Output the [x, y] coordinate of the center of the cell containing the given text.  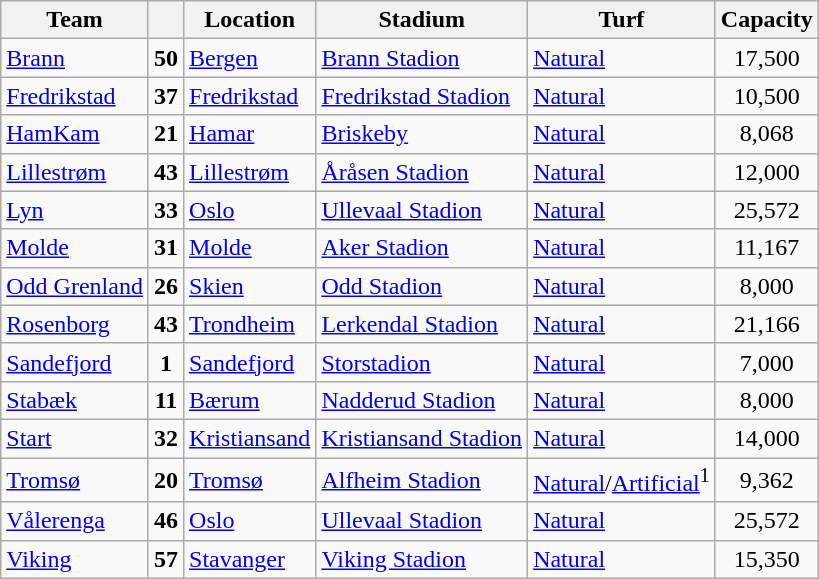
21,166 [766, 324]
46 [166, 521]
Alfheim Stadion [422, 480]
Lyn [75, 210]
Trondheim [250, 324]
57 [166, 559]
Skien [250, 286]
15,350 [766, 559]
HamKam [75, 134]
11,167 [766, 248]
Team [75, 20]
11 [166, 400]
12,000 [766, 172]
21 [166, 134]
Kristiansand Stadion [422, 438]
Briskeby [422, 134]
20 [166, 480]
Stabæk [75, 400]
Odd Grenland [75, 286]
Location [250, 20]
Brann Stadion [422, 58]
32 [166, 438]
Capacity [766, 20]
Turf [622, 20]
31 [166, 248]
Vålerenga [75, 521]
Viking Stadion [422, 559]
Stadium [422, 20]
Storstadion [422, 362]
Bergen [250, 58]
Stavanger [250, 559]
33 [166, 210]
10,500 [766, 96]
Aker Stadion [422, 248]
Lerkendal Stadion [422, 324]
Hamar [250, 134]
26 [166, 286]
7,000 [766, 362]
Kristiansand [250, 438]
9,362 [766, 480]
Odd Stadion [422, 286]
Brann [75, 58]
Rosenborg [75, 324]
14,000 [766, 438]
1 [166, 362]
Start [75, 438]
8,068 [766, 134]
50 [166, 58]
Nadderud Stadion [422, 400]
Natural/Artificial1 [622, 480]
Åråsen Stadion [422, 172]
17,500 [766, 58]
Viking [75, 559]
Bærum [250, 400]
Fredrikstad Stadion [422, 96]
37 [166, 96]
